Return (x, y) of the center of cell containing provided text 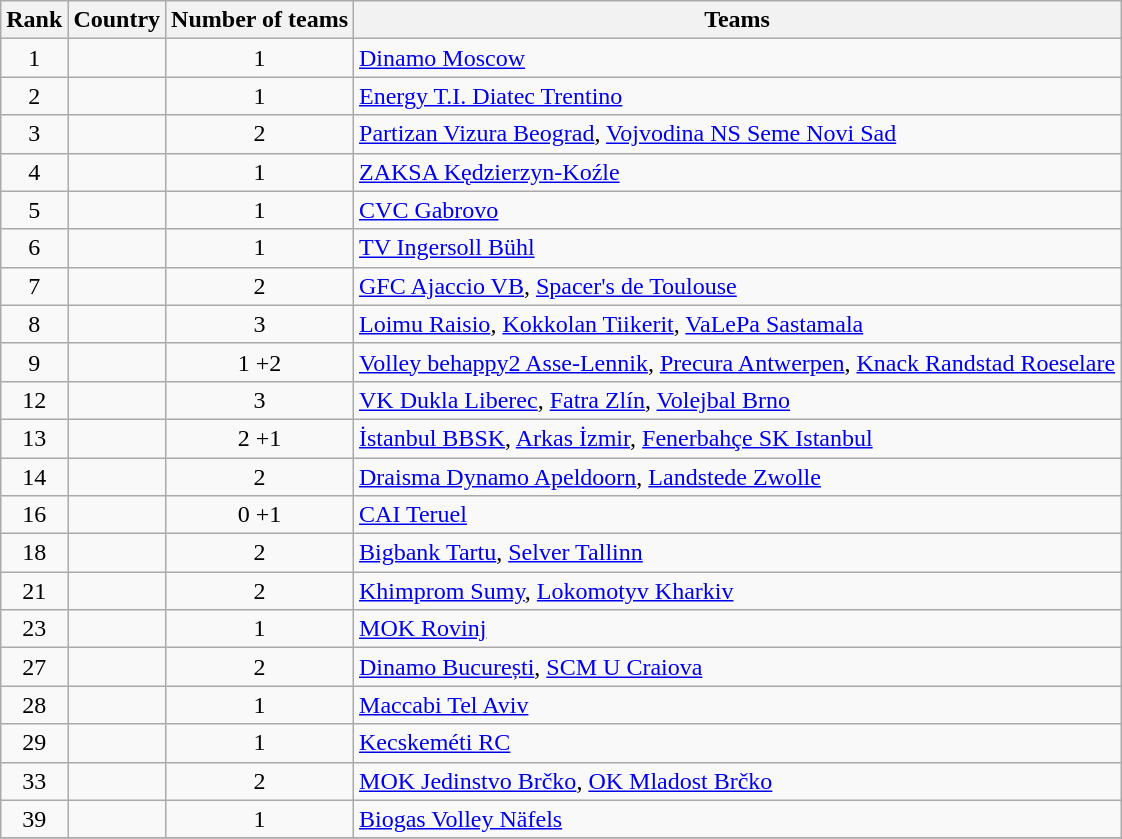
5 (34, 210)
Loimu Raisio, Kokkolan Tiikerit, VaLePa Sastamala (738, 324)
9 (34, 362)
GFC Ajaccio VB, Spacer's de Toulouse (738, 286)
7 (34, 286)
TV Ingersoll Bühl (738, 248)
6 (34, 248)
33 (34, 781)
0 +1 (260, 515)
CAI Teruel (738, 515)
39 (34, 819)
Draisma Dynamo Apeldoorn, Landstede Zwolle (738, 477)
27 (34, 667)
14 (34, 477)
Dinamo Moscow (738, 58)
18 (34, 553)
Energy T.I. Diatec Trentino (738, 96)
CVC Gabrovo (738, 210)
28 (34, 705)
İstanbul BBSK, Arkas İzmir, Fenerbahçe SK Istanbul (738, 438)
Dinamo București, SCM U Craiova (738, 667)
12 (34, 400)
MOK Rovinj (738, 629)
29 (34, 743)
Number of teams (260, 20)
Kecskeméti RC (738, 743)
8 (34, 324)
1 +2 (260, 362)
VK Dukla Liberec, Fatra Zlín, Volejbal Brno (738, 400)
Volley behappy2 Asse-Lennik, Precura Antwerpen, Knack Randstad Roeselare (738, 362)
Partizan Vizura Beograd, Vojvodina NS Seme Novi Sad (738, 134)
Biogas Volley Näfels (738, 819)
Teams (738, 20)
4 (34, 172)
Country (117, 20)
21 (34, 591)
Khimprom Sumy, Lokomotyv Kharkiv (738, 591)
Rank (34, 20)
16 (34, 515)
Bigbank Tartu, Selver Tallinn (738, 553)
MOK Jedinstvo Brčko, OK Mladost Brčko (738, 781)
23 (34, 629)
13 (34, 438)
Maccabi Tel Aviv (738, 705)
ZAKSA Kędzierzyn-Koźle (738, 172)
2 +1 (260, 438)
